Identify which cell holds the provided text, then report its (X, Y) central coordinate. 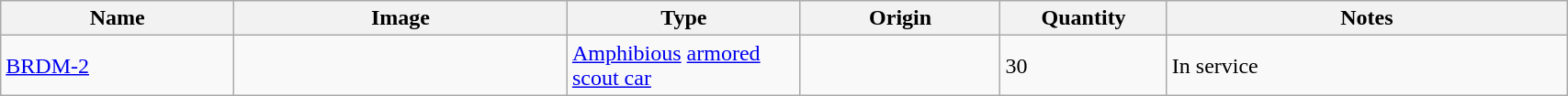
Name (118, 18)
Type (683, 18)
Origin (900, 18)
Quantity (1084, 18)
30 (1084, 66)
BRDM-2 (118, 66)
Notes (1367, 18)
In service (1367, 66)
Image (400, 18)
Amphibious armored scout car (683, 66)
